Identify which cell holds the provided text, then report its [x, y] central coordinate. 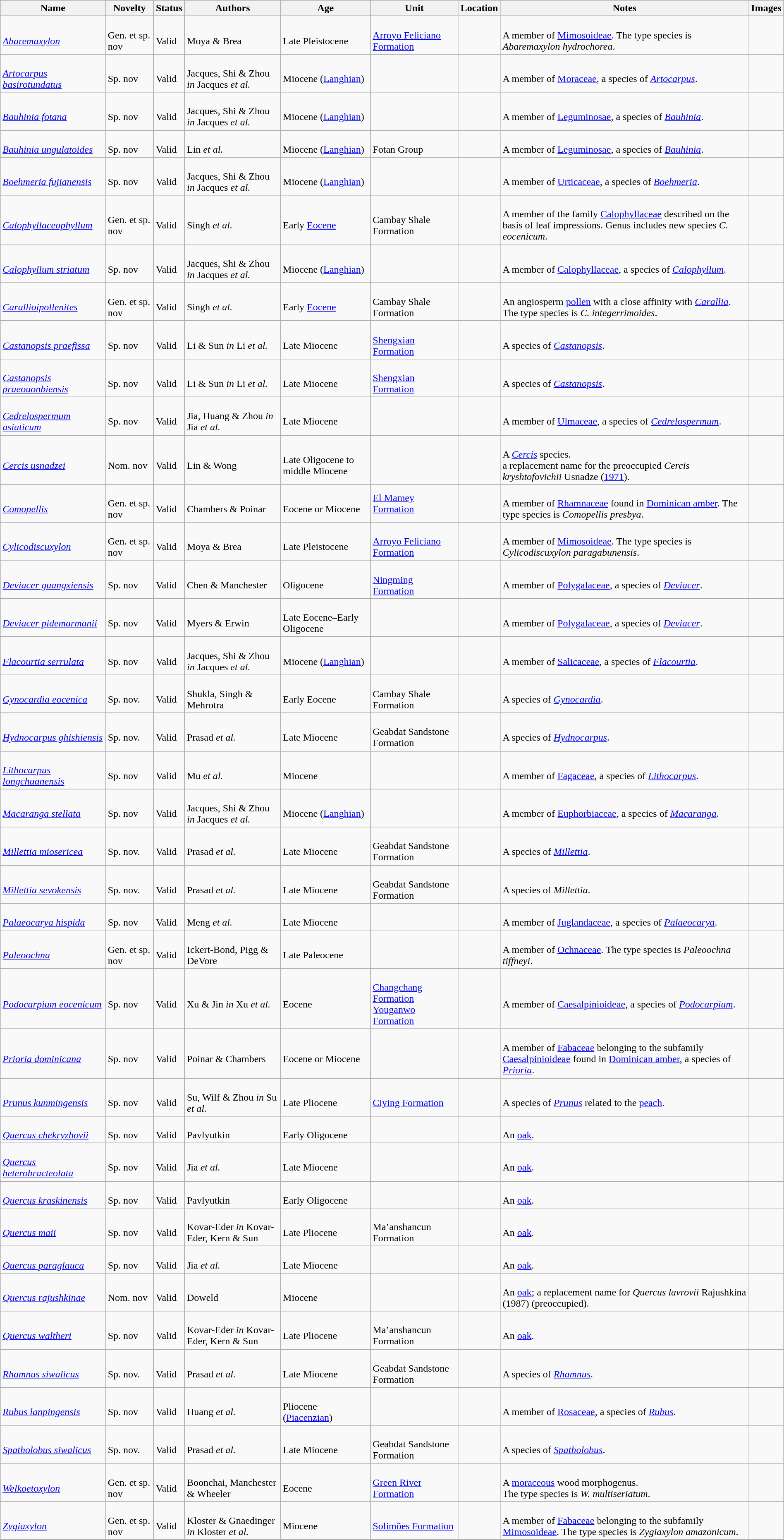
Status [169, 8]
Mu et al. [232, 770]
Deviacer guangxiensis [53, 580]
A species of Spatholobus. [624, 1444]
A species of Hydnocarpus. [624, 732]
Macaranga stellata [53, 808]
Artocarpus basirotundatus [53, 73]
Su, Wilf & Zhou in Su et al. [232, 1097]
Comopellis [53, 504]
Calophyllaceophyllum [53, 220]
Calophyllum striatum [53, 264]
Unit [414, 8]
A member of Moraceae, a species of Artocarpus. [624, 73]
Boehmeria fujianensis [53, 176]
Solimões Formation [414, 1521]
A member of Salicaceae, a species of Flacourtia. [624, 656]
El Mamey Formation [414, 504]
Quercus heterobracteolata [53, 1162]
Late Paleocene [326, 949]
A member of Ulmaceae, a species of Cedrelospermum. [624, 416]
Changchang Formation Youganwo Formation [414, 998]
Late Oligocene to middle Miocene [326, 460]
Authors [232, 8]
Deviacer pidemarmanii [53, 618]
Quercus kraskinensis [53, 1195]
A species of Rhamnus. [624, 1368]
Spatholobus siwalicus [53, 1444]
Abaremaxylon [53, 35]
Cercis usnadzei [53, 460]
Novelty [129, 8]
Cylicodiscuxylon [53, 542]
A member of Rhamnaceae found in Dominican amber. The type species is Comopellis presbya. [624, 504]
A member of Calophyllaceae, a species of Calophyllum. [624, 264]
A species of Gynocardia. [624, 694]
A member of Fabaceae belonging to the subfamily Caesalpinioideae found in Dominican amber, a species of Prioria. [624, 1053]
Ciying Formation [414, 1097]
Rhamnus siwalicus [53, 1368]
Meng et al. [232, 917]
A member of Mimosoideae. The type species is Cylicodiscuxylon paragabunensis. [624, 542]
Ickert-Bond, Pigg & DeVore [232, 949]
A member of Ochnaceae. The type species is Paleoochna tiffneyi. [624, 949]
A member of Euphorbiaceae, a species of Macaranga. [624, 808]
Podocarpium eocenicum [53, 998]
A member of the family Calophyllaceae described on the basis of leaf impressions. Genus includes new species C. eocenicum. [624, 220]
Quercus waltheri [53, 1330]
Paleoochna [53, 949]
Lin et al. [232, 144]
A member of Mimosoideae. The type species is Abaremaxylon hydrochorea. [624, 35]
Myers & Erwin [232, 618]
Bauhinia ungulatoides [53, 144]
Chambers & Poinar [232, 504]
Prioria dominicana [53, 1053]
Bauhinia fotana [53, 111]
Castanopsis praefissa [53, 340]
Poinar & Chambers [232, 1053]
Gynocardia eocenica [53, 694]
Jia, Huang & Zhou in Jia et al. [232, 416]
Fotan Group [414, 144]
A member of Fagaceae, a species of Lithocarpus. [624, 770]
Late Eocene–Early Oligocene [326, 618]
Quercus paraglauca [53, 1259]
An oak; a replacement name for Quercus lavrovii Rajushkina (1987) (preoccupied). [624, 1292]
Age [326, 8]
Welkoetoxylon [53, 1482]
Quercus maii [53, 1227]
Zygiaxylon [53, 1521]
A member of Urticaceae, a species of Boehmeria. [624, 176]
A member of Juglandaceae, a species of Palaeocarya. [624, 917]
Kloster & Gnaedinger in Kloster et al. [232, 1521]
Quercus rajushkinae [53, 1292]
A species of Prunus related to the peach. [624, 1097]
Lithocarpus longchuanensis [53, 770]
Green River Formation [414, 1482]
Prunus kunmingensis [53, 1097]
Castanopsis praeouonbiensis [53, 378]
Millettia miosericea [53, 846]
Doweld [232, 1292]
Cedrelospermum asiaticum [53, 416]
Ningming Formation [414, 580]
A member of Caesalpinioideae, a species of Podocarpium. [624, 998]
Quercus chekryzhovii [53, 1130]
Name [53, 8]
A Cercis species. a replacement name for the preoccupied Cercis kryshtofovichii Usnadze (1971). [624, 460]
Huang et al. [232, 1406]
Oligocene [326, 580]
A moraceous wood morphogenus. The type species is W. multiseriatum. [624, 1482]
Hydnocarpus ghishiensis [53, 732]
Boonchai, Manchester & Wheeler [232, 1482]
Pliocene (Piacenzian) [326, 1406]
Shukla, Singh & Mehrotra [232, 694]
Xu & Jin in Xu et al. [232, 998]
Millettia sevokensis [53, 884]
Rubus lanpingensis [53, 1406]
A member of Fabaceae belonging to the subfamily Mimosoideae. The type species is Zygiaxylon amazonicum. [624, 1521]
Palaeocarya hispida [53, 917]
Flacourtia serrulata [53, 656]
A member of Rosaceae, a species of Rubus. [624, 1406]
Chen & Manchester [232, 580]
Images [766, 8]
An angiosperm pollen with a close affinity with Carallia. The type species is C. integerrimoides. [624, 302]
Carallioipollenites [53, 302]
Lin & Wong [232, 460]
Notes [624, 8]
Location [479, 8]
